Search for the cell housing the specified text and yield its (x, y) center coordinate. 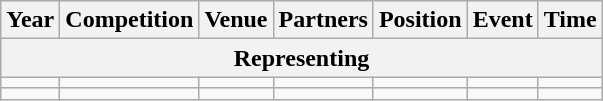
Partners (323, 20)
Year (30, 20)
Event (502, 20)
Representing (302, 58)
Competition (130, 20)
Position (420, 20)
Venue (236, 20)
Time (570, 20)
